Locate the cell with the specified text and output its (X, Y) center coordinate. 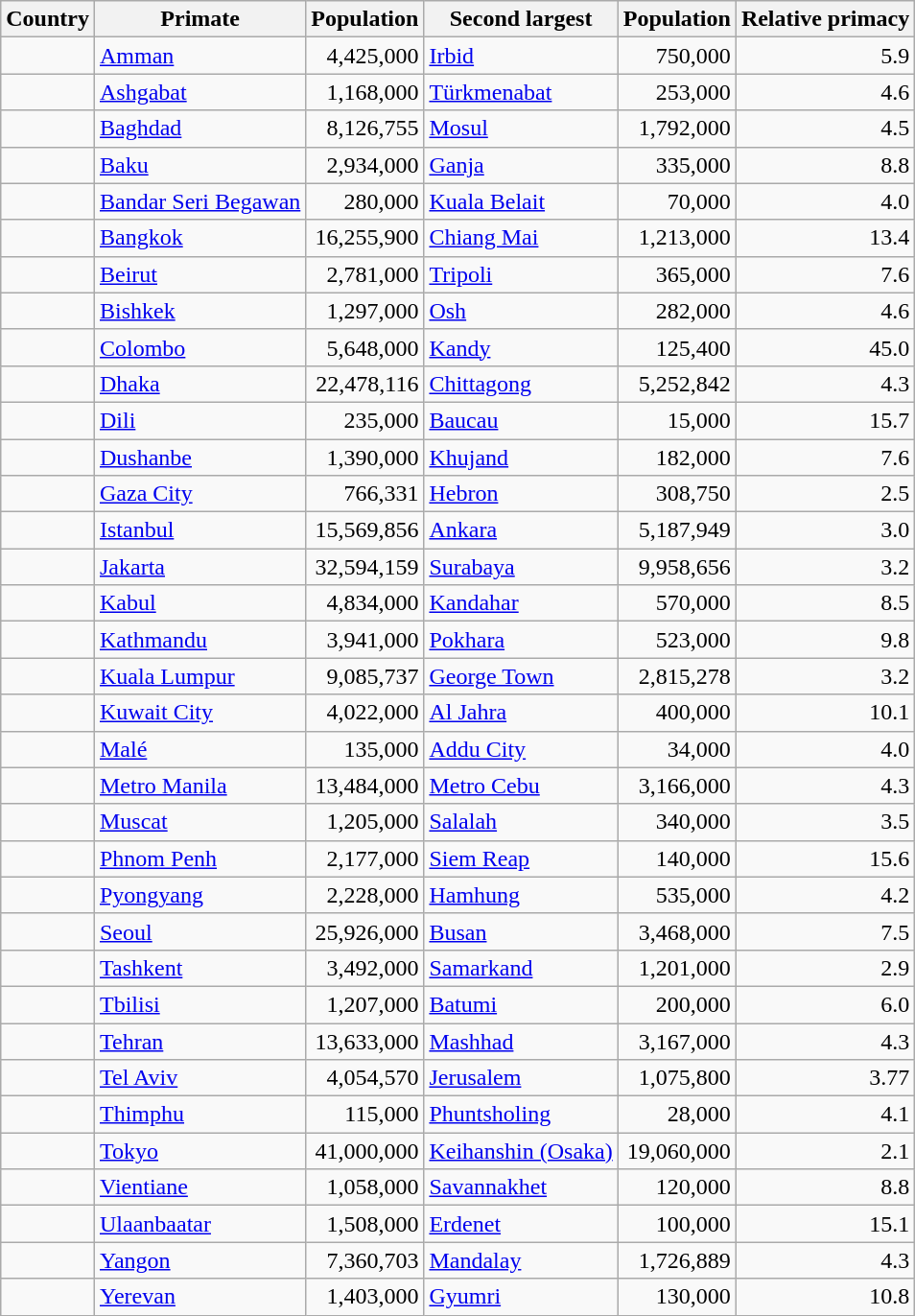
Mosul (521, 129)
Siem Reap (521, 858)
Hebron (521, 494)
8,126,755 (364, 129)
2.5 (825, 494)
130,000 (677, 1297)
Dili (199, 420)
2,934,000 (364, 165)
Dhaka (199, 384)
4,425,000 (364, 56)
4,054,570 (364, 1078)
5.9 (825, 56)
Chittagong (521, 384)
Pyongyang (199, 895)
13,484,000 (364, 786)
41,000,000 (364, 1151)
Ankara (521, 530)
Osh (521, 311)
Kuala Lumpur (199, 676)
Al Jahra (521, 713)
Muscat (199, 822)
6.0 (825, 1004)
13,633,000 (364, 1041)
Baghdad (199, 129)
Primate (199, 19)
4.2 (825, 895)
1,213,000 (677, 238)
Mashhad (521, 1041)
282,000 (677, 311)
Tbilisi (199, 1004)
Pokhara (521, 640)
Gaza City (199, 494)
Seoul (199, 931)
Jerusalem (521, 1078)
Metro Manila (199, 786)
1,726,889 (677, 1260)
Tel Aviv (199, 1078)
1,201,000 (677, 968)
Gyumri (521, 1297)
Kuala Belait (521, 201)
Kuwait City (199, 713)
28,000 (677, 1115)
Ashgabat (199, 92)
182,000 (677, 458)
Metro Cebu (521, 786)
Relative primacy (825, 19)
570,000 (677, 603)
15,000 (677, 420)
4,834,000 (364, 603)
9.8 (825, 640)
365,000 (677, 274)
34,000 (677, 749)
280,000 (364, 201)
15.1 (825, 1224)
Vientiane (199, 1187)
2,781,000 (364, 274)
135,000 (364, 749)
200,000 (677, 1004)
3,492,000 (364, 968)
253,000 (677, 92)
Beirut (199, 274)
335,000 (677, 165)
Türkmenabat (521, 92)
4.5 (825, 129)
3.5 (825, 822)
Mandalay (521, 1260)
235,000 (364, 420)
22,478,116 (364, 384)
Yerevan (199, 1297)
32,594,159 (364, 567)
Bandar Seri Begawan (199, 201)
Thimphu (199, 1115)
9,958,656 (677, 567)
Yangon (199, 1260)
2.1 (825, 1151)
4.1 (825, 1115)
Phuntsholing (521, 1115)
3,468,000 (677, 931)
Kabul (199, 603)
5,187,949 (677, 530)
5,252,842 (677, 384)
Irbid (521, 56)
Jakarta (199, 567)
3,941,000 (364, 640)
1,297,000 (364, 311)
766,331 (364, 494)
George Town (521, 676)
Bangkok (199, 238)
1,508,000 (364, 1224)
19,060,000 (677, 1151)
340,000 (677, 822)
Savannakhet (521, 1187)
Tashkent (199, 968)
3.0 (825, 530)
Phnom Penh (199, 858)
750,000 (677, 56)
Malé (199, 749)
15.7 (825, 420)
Ulaanbaatar (199, 1224)
2,177,000 (364, 858)
8.5 (825, 603)
Salalah (521, 822)
Khujand (521, 458)
5,648,000 (364, 347)
308,750 (677, 494)
Tokyo (199, 1151)
Chiang Mai (521, 238)
Colombo (199, 347)
Surabaya (521, 567)
2.9 (825, 968)
16,255,900 (364, 238)
125,400 (677, 347)
Kandahar (521, 603)
1,792,000 (677, 129)
10.8 (825, 1297)
1,403,000 (364, 1297)
1,207,000 (364, 1004)
Second largest (521, 19)
523,000 (677, 640)
4,022,000 (364, 713)
13.4 (825, 238)
1,205,000 (364, 822)
140,000 (677, 858)
1,390,000 (364, 458)
45.0 (825, 347)
115,000 (364, 1115)
535,000 (677, 895)
70,000 (677, 201)
Tripoli (521, 274)
2,228,000 (364, 895)
Amman (199, 56)
120,000 (677, 1187)
1,075,800 (677, 1078)
Ganja (521, 165)
Baucau (521, 420)
3,167,000 (677, 1041)
25,926,000 (364, 931)
15.6 (825, 858)
3.77 (825, 1078)
10.1 (825, 713)
15,569,856 (364, 530)
Addu City (521, 749)
Baku (199, 165)
Istanbul (199, 530)
Batumi (521, 1004)
Kathmandu (199, 640)
Tehran (199, 1041)
Busan (521, 931)
7,360,703 (364, 1260)
Erdenet (521, 1224)
1,168,000 (364, 92)
400,000 (677, 713)
Bishkek (199, 311)
2,815,278 (677, 676)
Dushanbe (199, 458)
7.5 (825, 931)
Keihanshin (Osaka) (521, 1151)
Hamhung (521, 895)
9,085,737 (364, 676)
3,166,000 (677, 786)
Samarkand (521, 968)
Country (48, 19)
100,000 (677, 1224)
1,058,000 (364, 1187)
Kandy (521, 347)
